Return (x, y) of the center of cell containing provided text 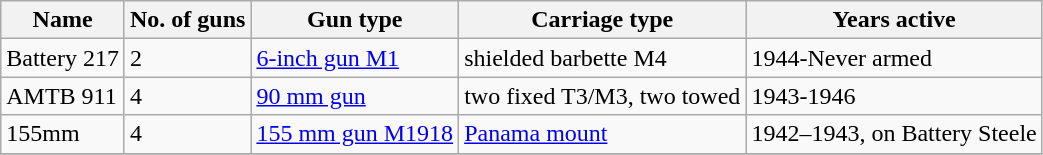
155 mm gun M1918 (355, 134)
two fixed T3/M3, two towed (602, 96)
1944-Never armed (894, 58)
Battery 217 (63, 58)
6-inch gun M1 (355, 58)
shielded barbette M4 (602, 58)
2 (187, 58)
Name (63, 20)
Carriage type (602, 20)
Years active (894, 20)
Panama mount (602, 134)
1942–1943, on Battery Steele (894, 134)
90 mm gun (355, 96)
AMTB 911 (63, 96)
Gun type (355, 20)
1943-1946 (894, 96)
155mm (63, 134)
No. of guns (187, 20)
